Search for the cell housing the specified text and yield its (X, Y) center coordinate. 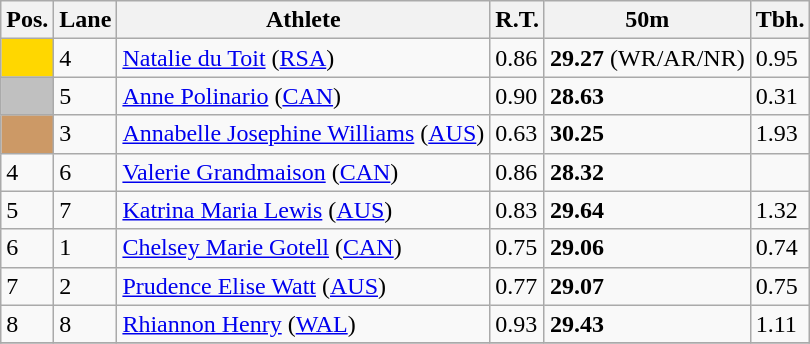
Anne Polinario (CAN) (304, 96)
Chelsey Marie Gotell (CAN) (304, 248)
R.T. (518, 20)
0.90 (518, 96)
29.07 (647, 286)
29.64 (647, 210)
Athlete (304, 20)
28.63 (647, 96)
29.27 (WR/AR/NR) (647, 58)
Natalie du Toit (RSA) (304, 58)
1.11 (780, 324)
50m (647, 20)
0.31 (780, 96)
0.74 (780, 248)
29.06 (647, 248)
1.32 (780, 210)
Prudence Elise Watt (AUS) (304, 286)
0.77 (518, 286)
1.93 (780, 134)
Valerie Grandmaison (CAN) (304, 172)
0.93 (518, 324)
Katrina Maria Lewis (AUS) (304, 210)
1 (86, 248)
0.83 (518, 210)
30.25 (647, 134)
Lane (86, 20)
Tbh. (780, 20)
3 (86, 134)
29.43 (647, 324)
28.32 (647, 172)
Annabelle Josephine Williams (AUS) (304, 134)
Rhiannon Henry (WAL) (304, 324)
2 (86, 286)
Pos. (28, 20)
0.63 (518, 134)
0.95 (780, 58)
